Pinpoint the cell where the given text exists, returning its [X, Y] midpoint coordinate. 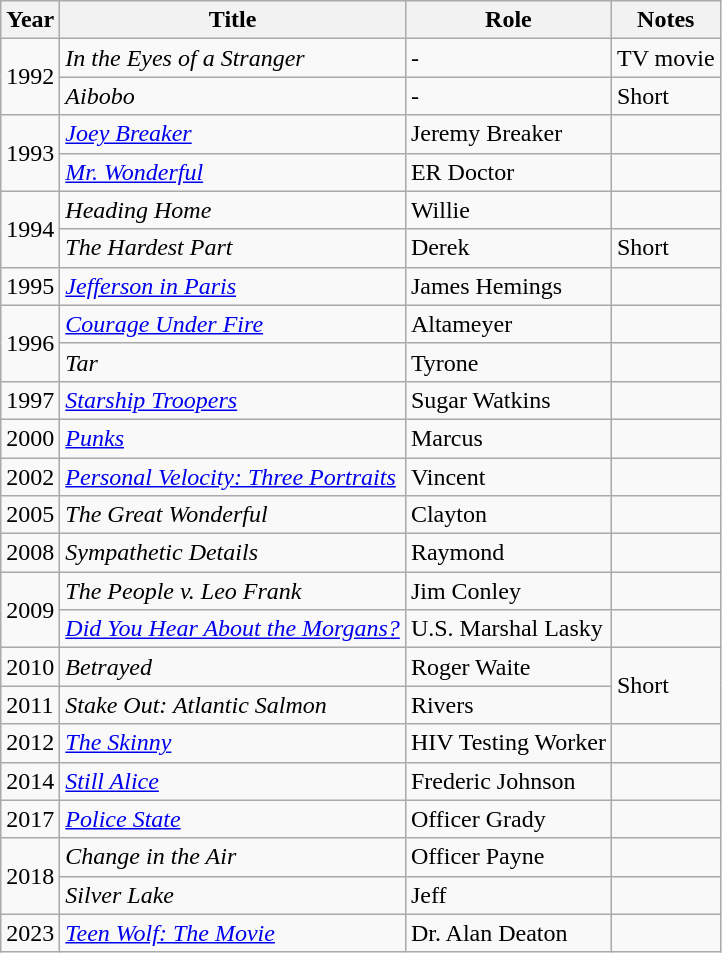
Year [30, 20]
1993 [30, 153]
Change in the Air [233, 857]
2018 [30, 876]
1997 [30, 400]
ER Doctor [508, 172]
Officer Payne [508, 857]
Jeff [508, 895]
2005 [30, 515]
2002 [30, 477]
1994 [30, 229]
Tyrone [508, 362]
Notes [666, 20]
Willie [508, 210]
Jim Conley [508, 591]
In the Eyes of a Stranger [233, 58]
Role [508, 20]
Mr. Wonderful [233, 172]
2011 [30, 705]
2009 [30, 610]
Marcus [508, 438]
Starship Troopers [233, 400]
2012 [30, 743]
Jefferson in Paris [233, 286]
Officer Grady [508, 819]
Betrayed [233, 667]
HIV Testing Worker [508, 743]
2010 [30, 667]
Altameyer [508, 324]
The Hardest Part [233, 248]
1992 [30, 77]
Title [233, 20]
Jeremy Breaker [508, 134]
Personal Velocity: Three Portraits [233, 477]
2017 [30, 819]
Tar [233, 362]
The Skinny [233, 743]
Dr. Alan Deaton [508, 933]
Joey Breaker [233, 134]
Sympathetic Details [233, 553]
Roger Waite [508, 667]
Still Alice [233, 781]
Courage Under Fire [233, 324]
2014 [30, 781]
Silver Lake [233, 895]
2008 [30, 553]
Punks [233, 438]
Did You Hear About the Morgans? [233, 629]
TV movie [666, 58]
Aibobo [233, 96]
Sugar Watkins [508, 400]
James Hemings [508, 286]
2023 [30, 933]
1996 [30, 343]
Police State [233, 819]
Derek [508, 248]
1995 [30, 286]
Frederic Johnson [508, 781]
The Great Wonderful [233, 515]
Heading Home [233, 210]
Stake Out: Atlantic Salmon [233, 705]
The People v. Leo Frank [233, 591]
Clayton [508, 515]
2000 [30, 438]
Vincent [508, 477]
Raymond [508, 553]
U.S. Marshal Lasky [508, 629]
Teen Wolf: The Movie [233, 933]
Rivers [508, 705]
